Extract the [x, y] coordinate from the center of the cell holding the provided text.  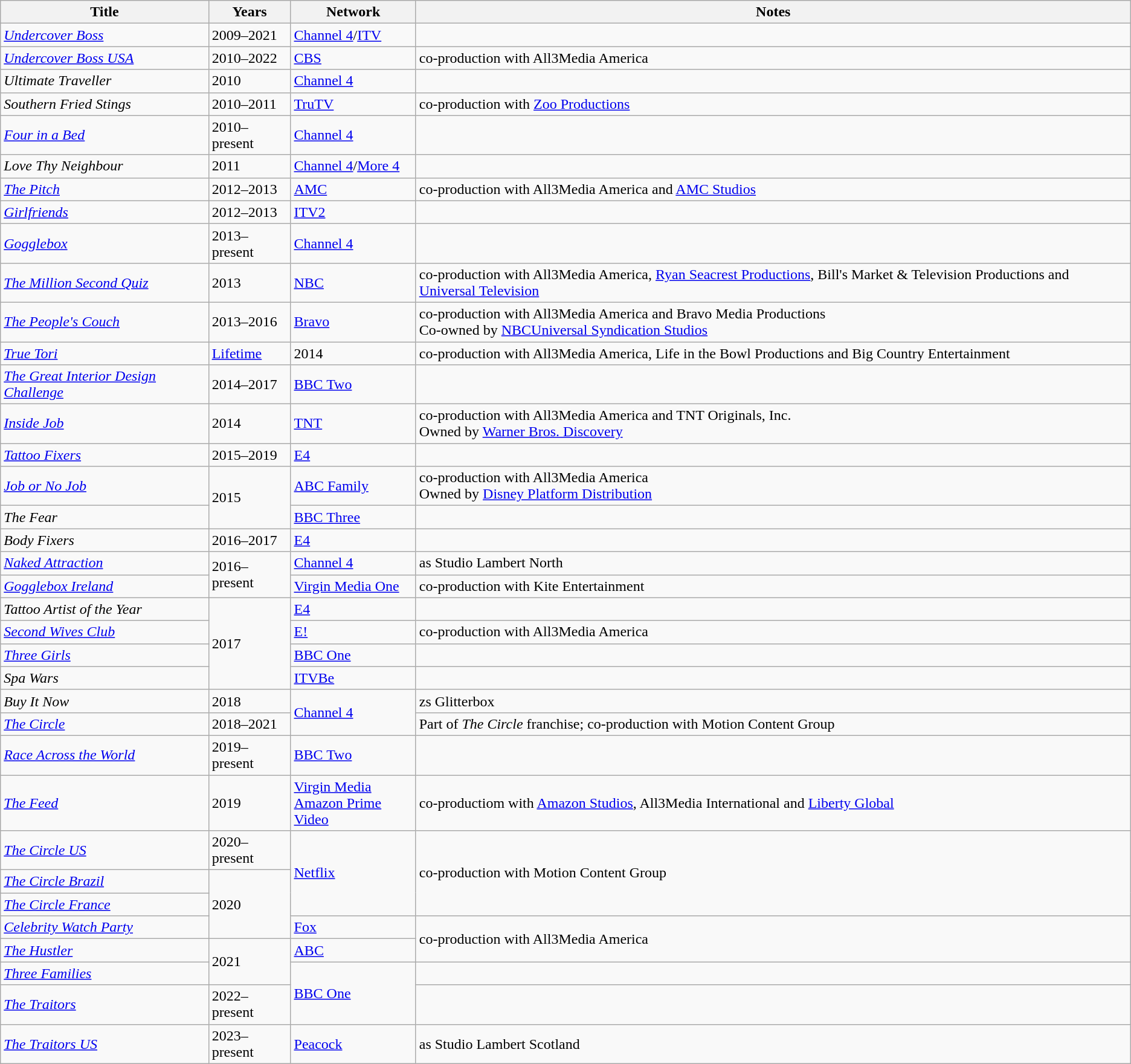
The Circle US [105, 851]
Netflix [353, 874]
2023–present [250, 1044]
2022–present [250, 1004]
Inside Job [105, 424]
2013–present [250, 243]
Girlfriends [105, 212]
CBS [353, 58]
TNT [353, 424]
Body Fixers [105, 540]
Job or No Job [105, 486]
Bravo [353, 321]
The Pitch [105, 189]
co-production with All3Media America, Life in the Bowl Productions and Big Country Entertainment [773, 353]
co-production with All3Media America and AMC Studios [773, 189]
Ultimate Traveller [105, 81]
The Million Second Quiz [105, 283]
Race Across the World [105, 755]
2009–2021 [250, 35]
Virgin Media One [353, 586]
Undercover Boss USA [105, 58]
2013–2016 [250, 321]
Three Girls [105, 655]
2015 [250, 498]
co-production with Motion Content Group [773, 874]
The Circle Brazil [105, 882]
The Hustler [105, 950]
co-production with Zoo Productions [773, 104]
2018 [250, 701]
Second Wives Club [105, 632]
Southern Fried Stings [105, 104]
2015–2019 [250, 455]
zs Glitterbox [773, 701]
The Fear [105, 517]
Celebrity Watch Party [105, 927]
The Circle [105, 724]
2013 [250, 283]
2016–present [250, 575]
2010–2022 [250, 58]
The Traitors [105, 1004]
2019 [250, 802]
Four in a Bed [105, 135]
2020–present [250, 851]
Part of The Circle franchise; co-production with Motion Content Group [773, 724]
2011 [250, 166]
as Studio Lambert North [773, 563]
2019–present [250, 755]
Virgin MediaAmazon Prime Video [353, 802]
True Tori [105, 353]
Naked Attraction [105, 563]
Years [250, 12]
AMC [353, 189]
2021 [250, 962]
Peacock [353, 1044]
Channel 4/More 4 [353, 166]
2010–2011 [250, 104]
2020 [250, 904]
Spa Wars [105, 678]
Title [105, 12]
ABC [353, 950]
2010 [250, 81]
ITVBe [353, 678]
The Circle France [105, 904]
ABC Family [353, 486]
Gogglebox [105, 243]
Lifetime [250, 353]
co-production with Kite Entertainment [773, 586]
Three Families [105, 973]
Channel 4/ITV [353, 35]
Notes [773, 12]
co-production with All3Media AmericaOwned by Disney Platform Distribution [773, 486]
2016–2017 [250, 540]
Tattoo Fixers [105, 455]
Tattoo Artist of the Year [105, 609]
Undercover Boss [105, 35]
co-productiom with Amazon Studios, All3Media International and Liberty Global [773, 802]
ITV2 [353, 212]
NBC [353, 283]
BBC Three [353, 517]
Network [353, 12]
The People's Couch [105, 321]
2014–2017 [250, 384]
Fox [353, 927]
The Great Interior Design Challenge [105, 384]
co-production with All3Media America, Ryan Seacrest Productions, Bill's Market & Television Productions and Universal Television [773, 283]
2017 [250, 643]
The Traitors US [105, 1044]
E! [353, 632]
2010–present [250, 135]
as Studio Lambert Scotland [773, 1044]
co-production with All3Media America and Bravo Media ProductionsCo-owned by NBCUniversal Syndication Studios [773, 321]
Gogglebox Ireland [105, 586]
The Feed [105, 802]
co-production with All3Media America and TNT Originals, Inc.Owned by Warner Bros. Discovery [773, 424]
Buy It Now [105, 701]
TruTV [353, 104]
2018–2021 [250, 724]
Love Thy Neighbour [105, 166]
